Detect which cell encompasses the target text, then output its (x, y) center coordinate. 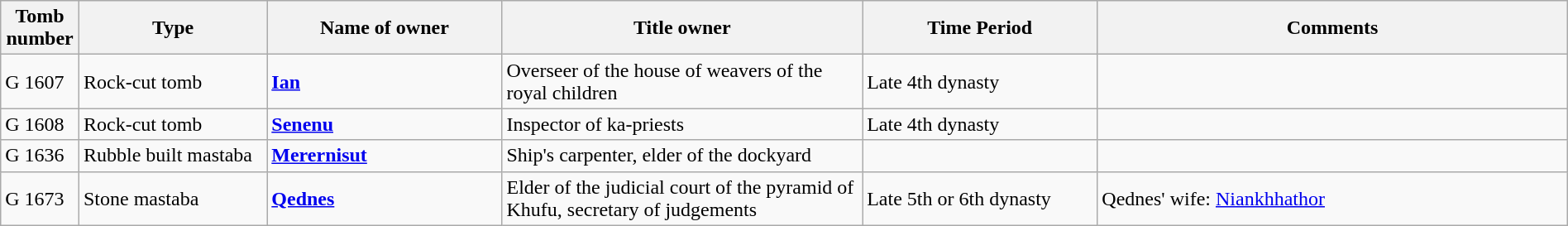
Time Period (980, 28)
Comments (1332, 28)
Qednes (385, 199)
Ian (385, 81)
Tomb number (40, 28)
Type (172, 28)
Overseer of the house of weavers of the royal children (682, 81)
G 1607 (40, 81)
Name of owner (385, 28)
Title owner (682, 28)
Inspector of ka-priests (682, 124)
G 1608 (40, 124)
Ship's carpenter, elder of the dockyard (682, 156)
Rubble built mastaba (172, 156)
Late 5th or 6th dynasty (980, 199)
Elder of the judicial court of the pyramid of Khufu, secretary of judgements (682, 199)
G 1673 (40, 199)
Qednes' wife: Niankhhathor (1332, 199)
Merernisut (385, 156)
Senenu (385, 124)
Stone mastaba (172, 199)
G 1636 (40, 156)
